Output the (X, Y) coordinate of the center of the cell containing the given text.  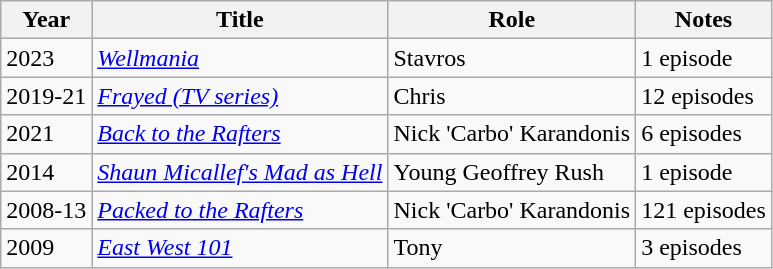
Back to the Rafters (240, 134)
Tony (512, 248)
12 episodes (704, 96)
Shaun Micallef's Mad as Hell (240, 172)
Wellmania (240, 58)
2008-13 (46, 210)
Packed to the Rafters (240, 210)
Stavros (512, 58)
2014 (46, 172)
Frayed (TV series) (240, 96)
Role (512, 20)
Young Geoffrey Rush (512, 172)
2019-21 (46, 96)
East West 101 (240, 248)
Chris (512, 96)
Title (240, 20)
121 episodes (704, 210)
3 episodes (704, 248)
Year (46, 20)
2021 (46, 134)
2023 (46, 58)
Notes (704, 20)
6 episodes (704, 134)
2009 (46, 248)
